Determine the [x, y] coordinate at the center of the cell enclosing the given text.  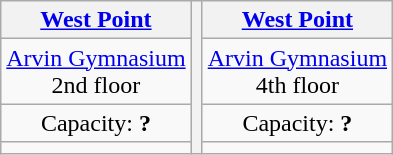
Arvin Gymnasium2nd floor [96, 72]
Arvin Gymnasium4th floor [297, 72]
